From the cell containing the given text, extract its center point as [x, y] coordinate. 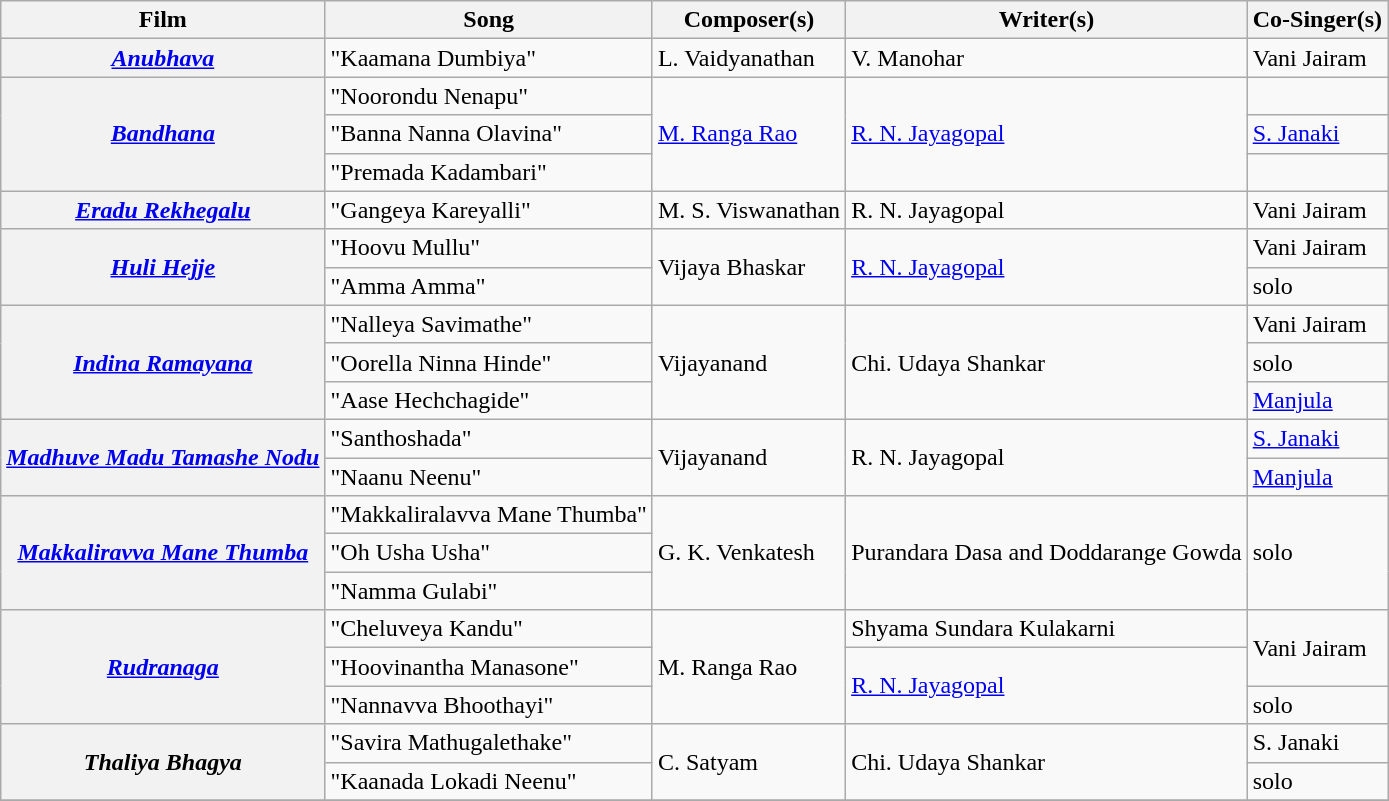
"Noorondu Nenapu" [488, 96]
Madhuve Madu Tamashe Nodu [163, 457]
Composer(s) [748, 20]
"Banna Nanna Olavina" [488, 134]
Purandara Dasa and Doddarange Gowda [1047, 553]
Song [488, 20]
Thaliya Bhagya [163, 762]
Rudranaga [163, 667]
"Oorella Ninna Hinde" [488, 362]
G. K. Venkatesh [748, 553]
"Aase Hechchagide" [488, 400]
"Naanu Neenu" [488, 477]
"Namma Gulabi" [488, 591]
Vijaya Bhaskar [748, 267]
Bandhana [163, 134]
Co-Singer(s) [1317, 20]
Makkaliravva Mane Thumba [163, 553]
"Nalleya Savimathe" [488, 324]
Anubhava [163, 58]
L. Vaidyanathan [748, 58]
"Cheluveya Kandu" [488, 629]
M. S. Viswanathan [748, 210]
V. Manohar [1047, 58]
Eradu Rekhegalu [163, 210]
"Nannavva Bhoothayi" [488, 705]
Writer(s) [1047, 20]
"Hoovinantha Manasone" [488, 667]
"Oh Usha Usha" [488, 553]
C. Satyam [748, 762]
"Santhoshada" [488, 438]
"Hoovu Mullu" [488, 248]
Indina Ramayana [163, 362]
"Kaanada Lokadi Neenu" [488, 781]
Film [163, 20]
"Amma Amma" [488, 286]
Shyama Sundara Kulakarni [1047, 629]
"Premada Kadambari" [488, 172]
"Savira Mathugalethake" [488, 743]
"Makkaliralavva Mane Thumba" [488, 515]
Huli Hejje [163, 267]
"Gangeya Kareyalli" [488, 210]
"Kaamana Dumbiya" [488, 58]
